Detect which cell encompasses the target text, then output its (X, Y) center coordinate. 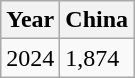
2024 (30, 58)
Year (30, 20)
1,874 (97, 58)
China (97, 20)
